From the cell containing the given text, extract its center point as [x, y] coordinate. 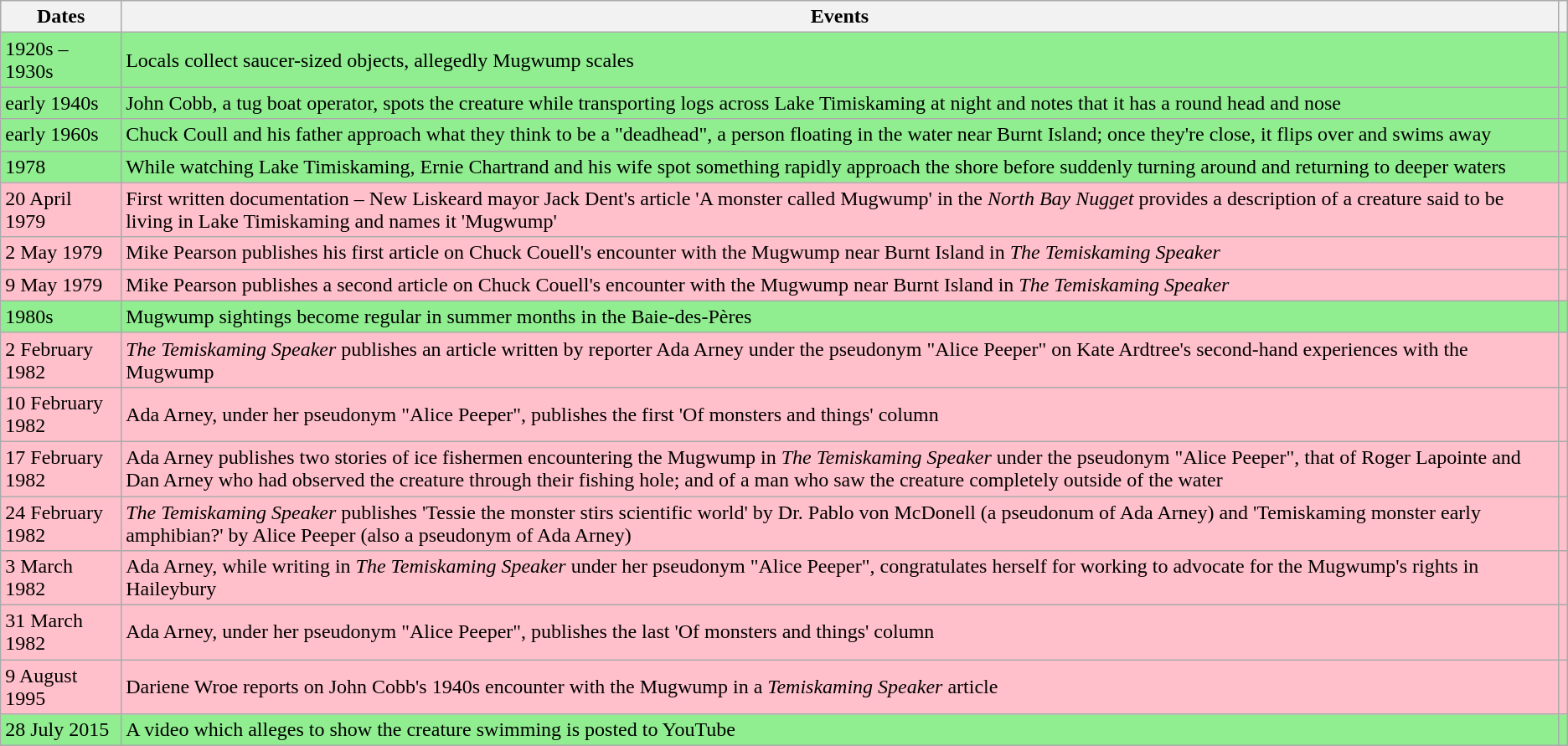
Dates [61, 17]
Mike Pearson publishes a second article on Chuck Couell's encounter with the Mugwump near Burnt Island in The Temiskaming Speaker [840, 285]
1980s [61, 316]
Mugwump sightings become regular in summer months in the Baie-des-Pères [840, 316]
1978 [61, 167]
Ada Arney, under her pseudonym "Alice Peeper", publishes the last 'Of monsters and things' column [840, 633]
2 May 1979 [61, 253]
early 1960s [61, 135]
9 May 1979 [61, 285]
early 1940s [61, 103]
24 February 1982 [61, 522]
3 March 1982 [61, 578]
Dariene Wroe reports on John Cobb's 1940s encounter with the Mugwump in a Temiskaming Speaker article [840, 687]
2 February 1982 [61, 360]
9 August 1995 [61, 687]
17 February 1982 [61, 469]
A video which alleges to show the creature swimming is posted to YouTube [840, 730]
Events [840, 17]
Ada Arney, under her pseudonym "Alice Peeper", publishes the first 'Of monsters and things' column [840, 414]
31 March 1982 [61, 633]
10 February 1982 [61, 414]
28 July 2015 [61, 730]
20 April 1979 [61, 209]
Mike Pearson publishes his first article on Chuck Couell's encounter with the Mugwump near Burnt Island in The Temiskaming Speaker [840, 253]
Locals collect saucer-sized objects, allegedly Mugwump scales [840, 60]
1920s – 1930s [61, 60]
